Locate the cell with the specified text and output its (x, y) center coordinate. 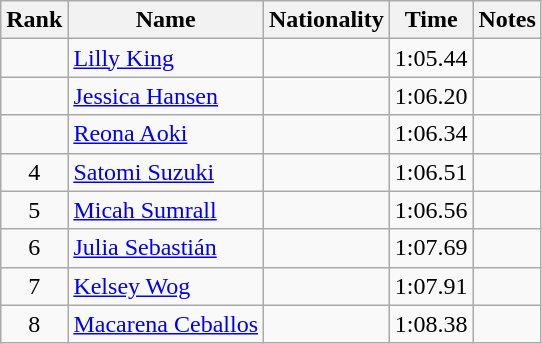
Macarena Ceballos (166, 324)
Jessica Hansen (166, 96)
1:06.20 (431, 96)
Julia Sebastián (166, 248)
1:05.44 (431, 58)
Name (166, 20)
1:06.51 (431, 172)
Micah Sumrall (166, 210)
7 (34, 286)
4 (34, 172)
1:06.56 (431, 210)
6 (34, 248)
Kelsey Wog (166, 286)
Reona Aoki (166, 134)
1:06.34 (431, 134)
Lilly King (166, 58)
Satomi Suzuki (166, 172)
1:07.69 (431, 248)
5 (34, 210)
Nationality (327, 20)
Rank (34, 20)
Notes (507, 20)
Time (431, 20)
8 (34, 324)
1:08.38 (431, 324)
1:07.91 (431, 286)
